For the text-containing cell, return its midpoint in [x, y] coordinate format. 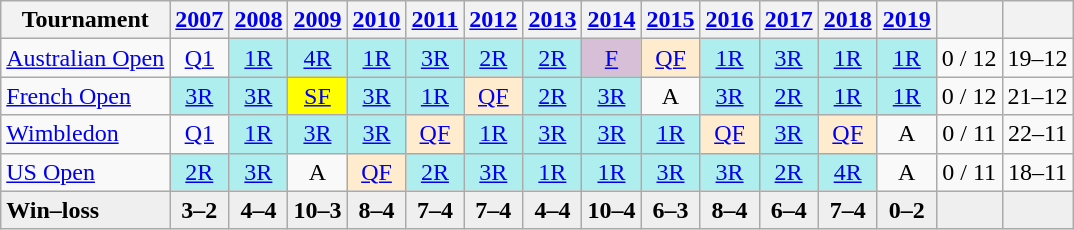
French Open [86, 96]
3–2 [200, 210]
2013 [552, 20]
Australian Open [86, 58]
2016 [730, 20]
6–4 [788, 210]
US Open [86, 172]
2008 [258, 20]
Wimbledon [86, 134]
2010 [376, 20]
2014 [612, 20]
F [612, 58]
22–11 [1038, 134]
6–3 [670, 210]
10–4 [612, 210]
0–2 [906, 210]
2009 [318, 20]
18–11 [1038, 172]
Win–loss [86, 210]
10–3 [318, 210]
2012 [494, 20]
19–12 [1038, 58]
2017 [788, 20]
SF [318, 96]
2011 [435, 20]
2018 [848, 20]
2019 [906, 20]
2015 [670, 20]
Tournament [86, 20]
2007 [200, 20]
21–12 [1038, 96]
